Return the [X, Y] coordinate for the center point of the cell that contains the specified text.  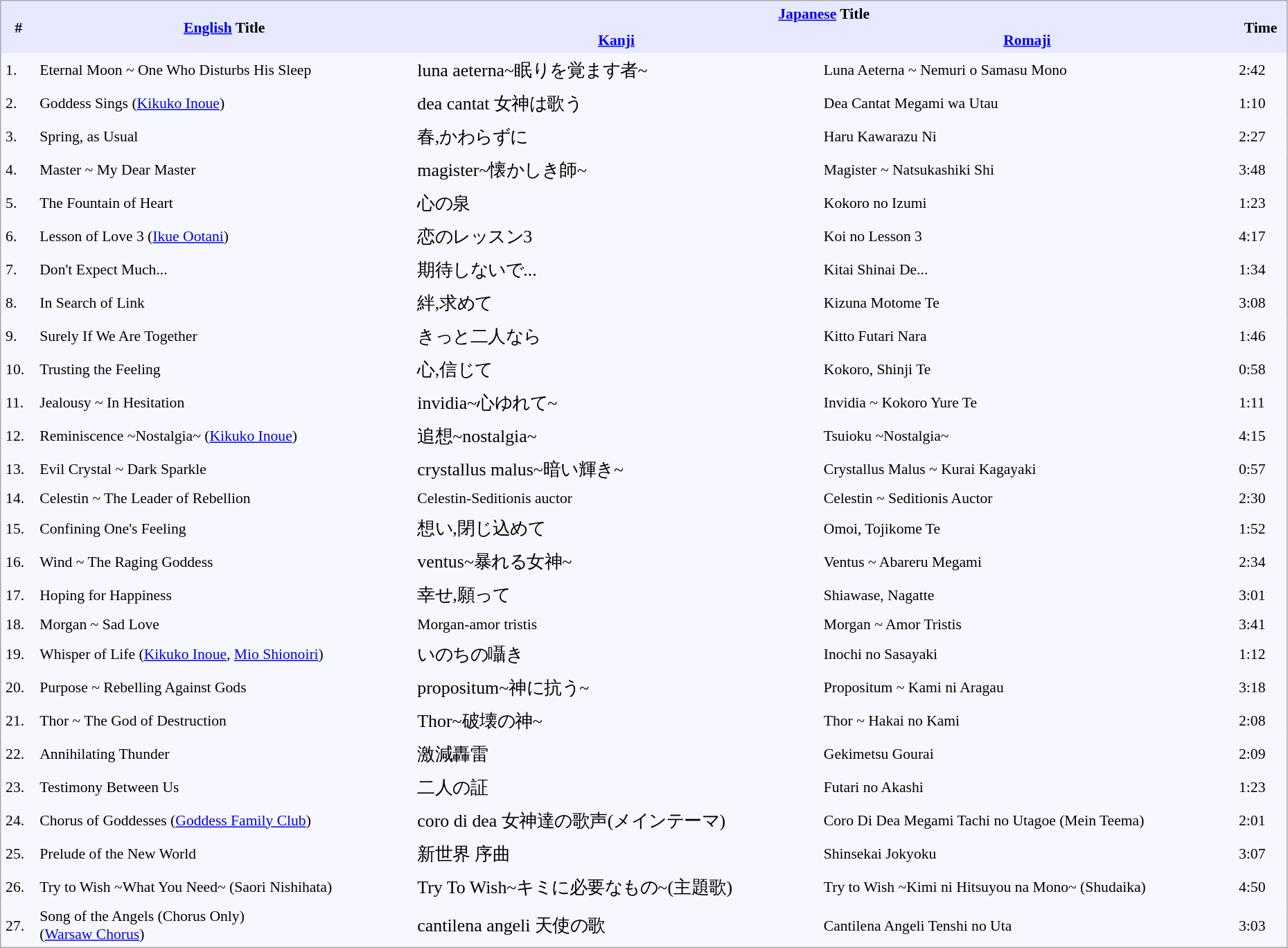
2:27 [1261, 136]
Omoi, Tojikome Te [1027, 528]
Inochi no Sasayaki [1027, 654]
4:50 [1261, 887]
17. [18, 595]
Song of the Angels (Chorus Only)(Warsaw Chorus) [224, 926]
3:41 [1261, 624]
crystallus malus~暗い輝き~ [617, 468]
Shiawase, Nagatte [1027, 595]
Purpose ~ Rebelling Against Gods [224, 687]
4. [18, 169]
激減轟雷 [617, 754]
1. [18, 69]
Romaji [1027, 40]
Celestin-Seditionis auctor [617, 498]
Haru Kawarazu Ni [1027, 136]
# [18, 27]
20. [18, 687]
Confining One's Feeling [224, 528]
Kanji [617, 40]
Jealousy ~ In Hesitation [224, 402]
Try To Wish~キミに必要なもの~(主題歌) [617, 887]
Eternal Moon ~ One Who Disturbs His Sleep [224, 69]
dea cantat 女神は歌う [617, 103]
0:58 [1261, 369]
1:12 [1261, 654]
4:15 [1261, 435]
Luna Aeterna ~ Nemuri o Samasu Mono [1027, 69]
Thor ~ Hakai no Kami [1027, 721]
1:11 [1261, 402]
11. [18, 402]
Thor~破壊の神~ [617, 721]
幸せ,願って [617, 595]
25. [18, 854]
In Search of Link [224, 302]
2:09 [1261, 754]
Thor ~ The God of Destruction [224, 721]
Koi no Lesson 3 [1027, 236]
Shinsekai Jokyoku [1027, 854]
Whisper of Life (Kikuko Inoue, Mio Shionoiri) [224, 654]
8. [18, 302]
invidia~心ゆれて~ [617, 402]
Morgan ~ Amor Tristis [1027, 624]
Wind ~ The Raging Goddess [224, 561]
magister~懐かしき師~ [617, 169]
2:42 [1261, 69]
2:08 [1261, 721]
1:10 [1261, 103]
14. [18, 498]
Kitai Shinai De... [1027, 269]
Invidia ~ Kokoro Yure Te [1027, 402]
Morgan ~ Sad Love [224, 624]
3:03 [1261, 926]
propositum~神に抗う~ [617, 687]
English Title [224, 27]
3. [18, 136]
26. [18, 887]
Kizuna Motome Te [1027, 302]
5. [18, 202]
3:01 [1261, 595]
恋のレッスン3 [617, 236]
期待しないで... [617, 269]
Goddess Sings (Kikuko Inoue) [224, 103]
24. [18, 820]
きっと二人なら [617, 335]
絆,求めて [617, 302]
9. [18, 335]
16. [18, 561]
Time [1261, 27]
Testimony Between Us [224, 787]
3:07 [1261, 854]
cantilena angeli 天使の歌 [617, 926]
Ventus ~ Abareru Megami [1027, 561]
The Fountain of Heart [224, 202]
1:52 [1261, 528]
23. [18, 787]
2. [18, 103]
Japanese Title [824, 14]
ventus~暴れる女神~ [617, 561]
1:34 [1261, 269]
Surely If We Are Together [224, 335]
27. [18, 926]
追想~nostalgia~ [617, 435]
Kokoro no Izumi [1027, 202]
Master ~ My Dear Master [224, 169]
Spring, as Usual [224, 136]
2:30 [1261, 498]
Cantilena Angeli Tenshi no Uta [1027, 926]
新世界 序曲 [617, 854]
7. [18, 269]
3:08 [1261, 302]
Lesson of Love 3 (Ikue Ootani) [224, 236]
luna aeterna~眠りを覚ます者~ [617, 69]
0:57 [1261, 468]
22. [18, 754]
Kokoro, Shinji Te [1027, 369]
Coro Di Dea Megami Tachi no Utagoe (Mein Teema) [1027, 820]
13. [18, 468]
Celestin ~ The Leader of Rebellion [224, 498]
15. [18, 528]
想い,閉じ込めて [617, 528]
Morgan-amor tristis [617, 624]
12. [18, 435]
Evil Crystal ~ Dark Sparkle [224, 468]
21. [18, 721]
1:46 [1261, 335]
Prelude of the New World [224, 854]
Try to Wish ~Kimi ni Hitsuyou na Mono~ (Shudaika) [1027, 887]
3:48 [1261, 169]
19. [18, 654]
10. [18, 369]
心,信じて [617, 369]
Try to Wish ~What You Need~ (Saori Nishihata) [224, 887]
Trusting the Feeling [224, 369]
18. [18, 624]
Annihilating Thunder [224, 754]
2:01 [1261, 820]
Gekimetsu Gourai [1027, 754]
Futari no Akashi [1027, 787]
4:17 [1261, 236]
6. [18, 236]
Chorus of Goddesses (Goddess Family Club) [224, 820]
Dea Cantat Megami wa Utau [1027, 103]
いのちの囁き [617, 654]
Reminiscence ~Nostalgia~ (Kikuko Inoue) [224, 435]
Celestin ~ Seditionis Auctor [1027, 498]
Magister ~ Natsukashiki Shi [1027, 169]
二人の証 [617, 787]
心の泉 [617, 202]
Tsuioku ~Nostalgia~ [1027, 435]
Crystallus Malus ~ Kurai Kagayaki [1027, 468]
Hoping for Happiness [224, 595]
Kitto Futari Nara [1027, 335]
春,かわらずに [617, 136]
Don't Expect Much... [224, 269]
coro di dea 女神達の歌声(メインテーマ) [617, 820]
Propositum ~ Kami ni Aragau [1027, 687]
2:34 [1261, 561]
3:18 [1261, 687]
